Locate the cell with the specified text and output its [x, y] center coordinate. 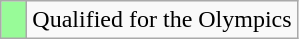
Qualified for the Olympics [162, 20]
